Identify which cell holds the provided text, then report its [X, Y] central coordinate. 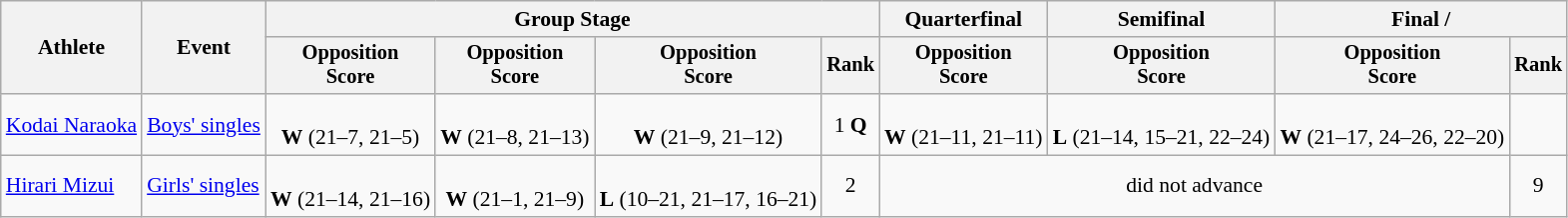
Semifinal [1162, 19]
Group Stage [573, 19]
Kodai Naraoka [72, 124]
W (21–7, 21–5) [350, 124]
2 [850, 186]
1 Q [850, 124]
Girls' singles [204, 186]
W (21–1, 21–9) [515, 186]
Boys' singles [204, 124]
Athlete [72, 48]
Hirari Mizui [72, 186]
Event [204, 48]
Final / [1421, 19]
L (10–21, 21–17, 16–21) [709, 186]
did not advance [1194, 186]
W (21–17, 24–26, 22–20) [1391, 124]
9 [1538, 186]
W (21–8, 21–13) [515, 124]
W (21–11, 21–11) [964, 124]
W (21–9, 21–12) [709, 124]
W (21–14, 21–16) [350, 186]
Quarterfinal [964, 19]
L (21–14, 15–21, 22–24) [1162, 124]
